Identify which cell holds the provided text, then report its [X, Y] central coordinate. 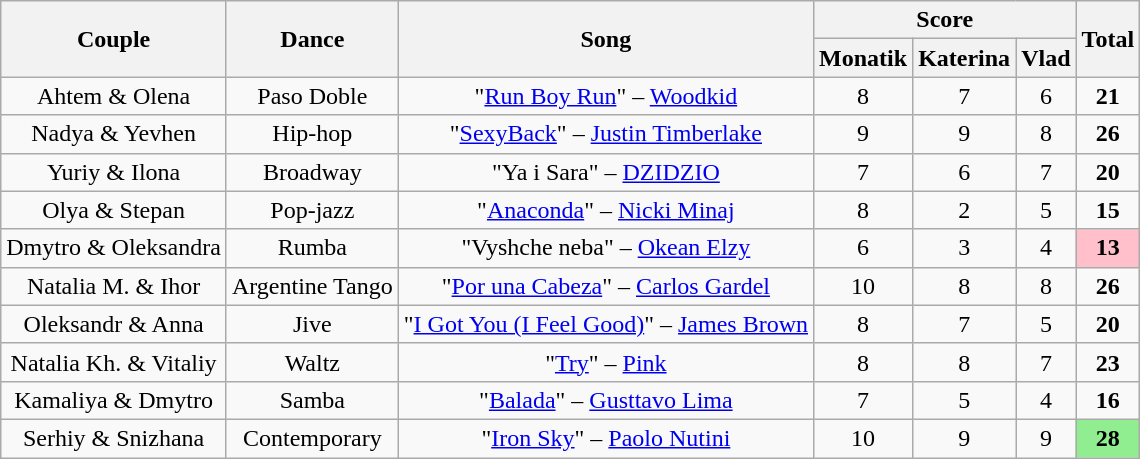
Katerina [964, 58]
15 [1108, 210]
21 [1108, 96]
28 [1108, 438]
Waltz [312, 362]
Olya & Stepan [114, 210]
Total [1108, 39]
3 [964, 248]
Ahtem & Olena [114, 96]
Score [946, 20]
Broadway [312, 172]
"SexyBack" – Justin Timberlake [606, 134]
Natalia M. & Ihor [114, 286]
Jive [312, 324]
"Vyshche neba" – Okean Elzy [606, 248]
Contemporary [312, 438]
23 [1108, 362]
Kamaliya & Dmytro [114, 400]
Song [606, 39]
Dance [312, 39]
Monatik [864, 58]
Couple [114, 39]
Vlad [1046, 58]
"Iron Sky" – Paolo Nutini [606, 438]
Hip-hop [312, 134]
Oleksandr & Anna [114, 324]
Rumba [312, 248]
13 [1108, 248]
Paso Doble [312, 96]
"Anaconda" – Nicki Minaj [606, 210]
Serhiy & Snizhana [114, 438]
Argentine Tango [312, 286]
"Run Boy Run" – Woodkid [606, 96]
Pop-jazz [312, 210]
"I Got You (I Feel Good)" – James Brown [606, 324]
Dmytro & Oleksandra [114, 248]
"Ya i Sara" – DZIDZIO [606, 172]
16 [1108, 400]
"Try" – Pink [606, 362]
Natalia Kh. & Vitaliy [114, 362]
Yuriy & Ilona [114, 172]
2 [964, 210]
"Por una Cabeza" – Carlos Gardel [606, 286]
Samba [312, 400]
"Balada" – Gusttavo Lima [606, 400]
Nadya & Yevhen [114, 134]
